Capture the cell that displays the provided text and extract its (x, y) central coordinate. 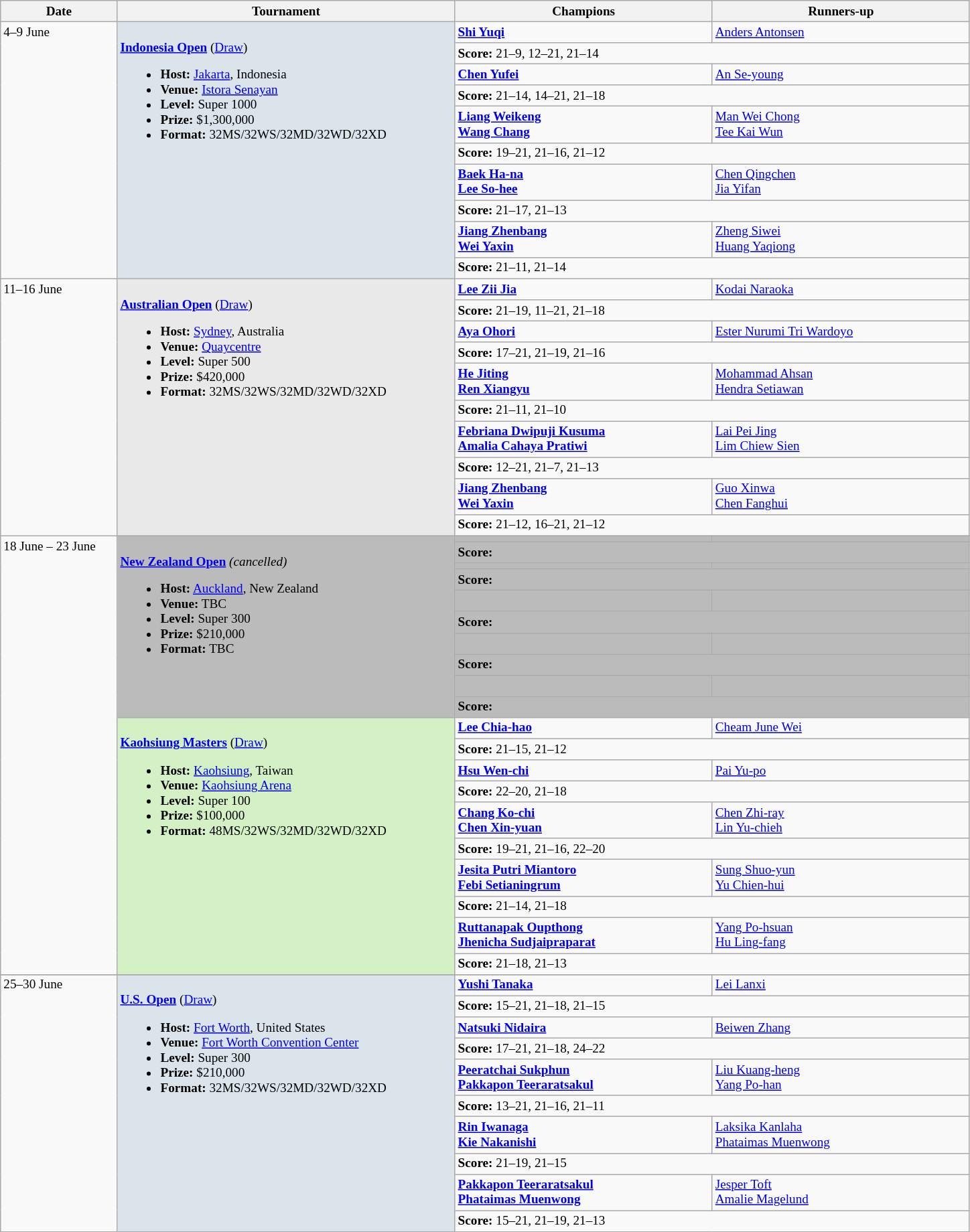
Cheam June Wei (841, 728)
Chang Ko-chi Chen Xin-yuan (583, 820)
Chen Yufei (583, 74)
Score: 15–21, 21–19, 21–13 (712, 1221)
Score: 21–15, 21–12 (712, 749)
Champions (583, 11)
Lee Zii Jia (583, 289)
Pai Yu-po (841, 771)
Liu Kuang-heng Yang Po-han (841, 1077)
Score: 21–12, 16–21, 21–12 (712, 525)
Indonesia Open (Draw)Host: Jakarta, IndonesiaVenue: Istora SenayanLevel: Super 1000Prize: $1,300,000Format: 32MS/32WS/32MD/32WD/32XD (286, 150)
Yang Po-hsuan Hu Ling-fang (841, 935)
Kaohsiung Masters (Draw)Host: Kaohsiung, TaiwanVenue: Kaohsiung ArenaLevel: Super 100Prize: $100,000Format: 48MS/32WS/32MD/32WD/32XD (286, 846)
Zheng Siwei Huang Yaqiong (841, 239)
Score: 21–17, 21–13 (712, 211)
Score: 19–21, 21–16, 21–12 (712, 153)
Score: 17–21, 21–19, 21–16 (712, 353)
Score: 21–18, 21–13 (712, 964)
Score: 21–19, 11–21, 21–18 (712, 311)
New Zealand Open (cancelled)Host: Auckland, New ZealandVenue: TBCLevel: Super 300Prize: $210,000Format: TBC (286, 627)
Guo Xinwa Chen Fanghui (841, 496)
Natsuki Nidaira (583, 1028)
Tournament (286, 11)
Score: 12–21, 21–7, 21–13 (712, 468)
Date (59, 11)
4–9 June (59, 150)
Aya Ohori (583, 331)
Score: 19–21, 21–16, 22–20 (712, 849)
Kodai Naraoka (841, 289)
Score: 15–21, 21–18, 21–15 (712, 1006)
Jesita Putri Miantoro Febi Setianingrum (583, 878)
Sung Shuo-yun Yu Chien-hui (841, 878)
Man Wei Chong Tee Kai Wun (841, 125)
Yushi Tanaka (583, 985)
Ruttanapak Oupthong Jhenicha Sudjaipraparat (583, 935)
Laksika Kanlaha Phataimas Muenwong (841, 1135)
11–16 June (59, 407)
Febriana Dwipuji Kusuma Amalia Cahaya Pratiwi (583, 439)
Lee Chia-hao (583, 728)
Jesper Toft Amalie Magelund (841, 1192)
Lei Lanxi (841, 985)
Australian Open (Draw)Host: Sydney, AustraliaVenue: QuaycentreLevel: Super 500Prize: $420,000Format: 32MS/32WS/32MD/32WD/32XD (286, 407)
Beiwen Zhang (841, 1028)
Lai Pei Jing Lim Chiew Sien (841, 439)
Score: 21–11, 21–14 (712, 268)
Score: 13–21, 21–16, 21–11 (712, 1106)
25–30 June (59, 1103)
Chen Qingchen Jia Yifan (841, 182)
Anders Antonsen (841, 32)
Hsu Wen-chi (583, 771)
He Jiting Ren Xiangyu (583, 382)
Rin Iwanaga Kie Nakanishi (583, 1135)
Mohammad Ahsan Hendra Setiawan (841, 382)
Liang Weikeng Wang Chang (583, 125)
18 June – 23 June (59, 755)
Score: 21–14, 14–21, 21–18 (712, 96)
Chen Zhi-ray Lin Yu-chieh (841, 820)
Score: 21–19, 21–15 (712, 1164)
Score: 22–20, 21–18 (712, 791)
U.S. Open (Draw)Host: Fort Worth, United StatesVenue: Fort Worth Convention CenterLevel: Super 300Prize: $210,000Format: 32MS/32WS/32MD/32WD/32XD (286, 1103)
Baek Ha-na Lee So-hee (583, 182)
Ester Nurumi Tri Wardoyo (841, 331)
Runners-up (841, 11)
An Se-young (841, 74)
Score: 21–9, 12–21, 21–14 (712, 54)
Score: 21–11, 21–10 (712, 410)
Peeratchai Sukphun Pakkapon Teeraratsakul (583, 1077)
Pakkapon Teeraratsakul Phataimas Muenwong (583, 1192)
Score: 21–14, 21–18 (712, 907)
Score: 17–21, 21–18, 24–22 (712, 1049)
Shi Yuqi (583, 32)
